Capture the cell that displays the provided text and extract its (X, Y) central coordinate. 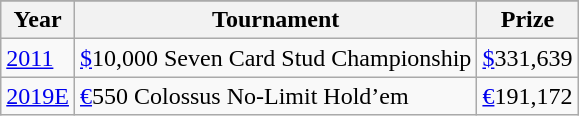
Tournament (275, 20)
$331,639 (528, 58)
$10,000 Seven Card Stud Championship (275, 58)
2011 (38, 58)
€550 Colossus No-Limit Hold’em (275, 96)
Year (38, 20)
€191,172 (528, 96)
Prize (528, 20)
2019E (38, 96)
